Return [x, y] of the center of cell containing provided text 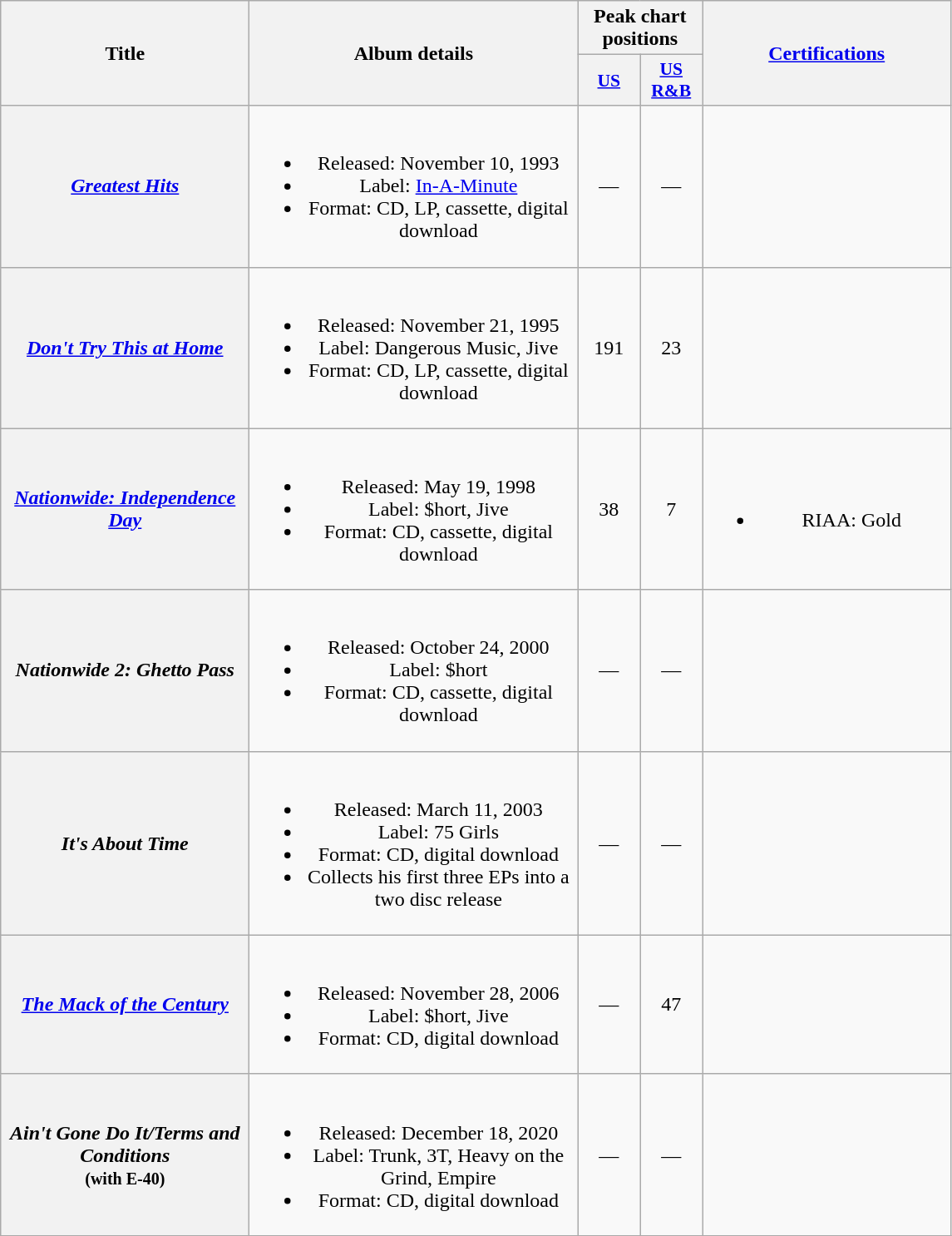
7 [672, 509]
US R&B [672, 80]
Released: December 18, 2020Label: Trunk, 3T, Heavy on the Grind, EmpireFormat: CD, digital download [414, 1154]
It's About Time [125, 843]
US [609, 80]
Released: October 24, 2000Label: $hortFormat: CD, cassette, digital download [414, 670]
Released: November 10, 1993Label: In-A-MinuteFormat: CD, LP, cassette, digital download [414, 186]
38 [609, 509]
Certifications [826, 53]
Title [125, 53]
Ain't Gone Do It/Terms and Conditions(with E-40) [125, 1154]
47 [672, 1005]
Peak chart positions [640, 28]
Don't Try This at Home [125, 348]
Released: November 28, 2006Label: $hort, JiveFormat: CD, digital download [414, 1005]
Released: November 21, 1995Label: Dangerous Music, JiveFormat: CD, LP, cassette, digital download [414, 348]
191 [609, 348]
Nationwide: Independence Day [125, 509]
RIAA: Gold [826, 509]
Released: May 19, 1998Label: $hort, JiveFormat: CD, cassette, digital download [414, 509]
Nationwide 2: Ghetto Pass [125, 670]
23 [672, 348]
The Mack of the Century [125, 1005]
Released: March 11, 2003Label: 75 GirlsFormat: CD, digital downloadCollects his first three EPs into a two disc release [414, 843]
Greatest Hits [125, 186]
Album details [414, 53]
